Pinpoint the cell where the given text exists, returning its [X, Y] midpoint coordinate. 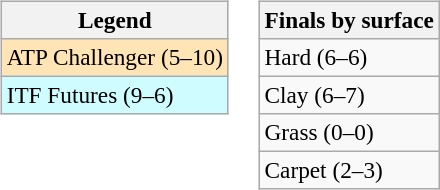
Carpet (2–3) [349, 171]
Grass (0–0) [349, 133]
Clay (6–7) [349, 95]
ITF Futures (9–6) [114, 95]
Legend [114, 20]
Hard (6–6) [349, 57]
Finals by surface [349, 20]
ATP Challenger (5–10) [114, 57]
